Pinpoint the cell where the given text exists, returning its (x, y) midpoint coordinate. 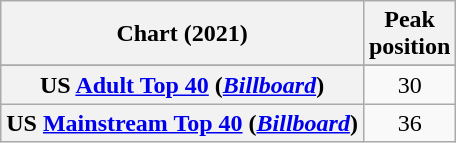
US Mainstream Top 40 (Billboard) (182, 123)
36 (409, 123)
US Adult Top 40 (Billboard) (182, 85)
30 (409, 85)
Chart (2021) (182, 34)
Peakposition (409, 34)
